Search for the cell housing the specified text and yield its (x, y) center coordinate. 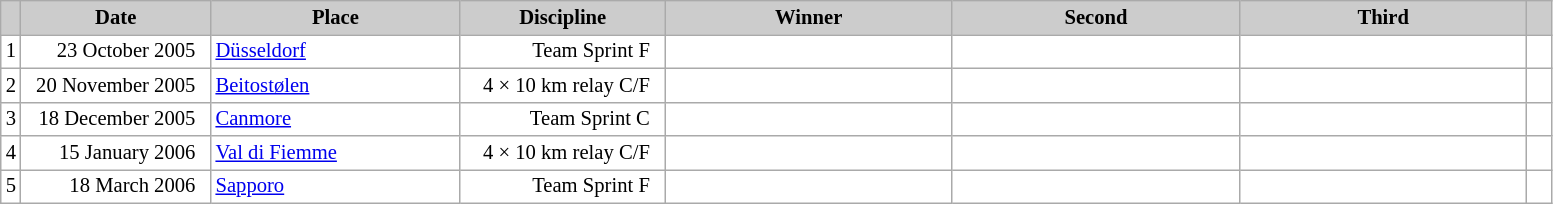
4 (11, 153)
Place (336, 17)
Beitostølen (336, 85)
Discipline (562, 17)
Winner (808, 17)
2 (11, 85)
Team Sprint C (562, 119)
Third (1384, 17)
Düsseldorf (336, 51)
Second (1096, 17)
5 (11, 186)
Val di Fiemme (336, 153)
23 October 2005 (116, 51)
15 January 2006 (116, 153)
20 November 2005 (116, 85)
Canmore (336, 119)
Sapporo (336, 186)
1 (11, 51)
18 December 2005 (116, 119)
Date (116, 17)
3 (11, 119)
18 March 2006 (116, 186)
